Identify which cell holds the provided text, then report its [x, y] central coordinate. 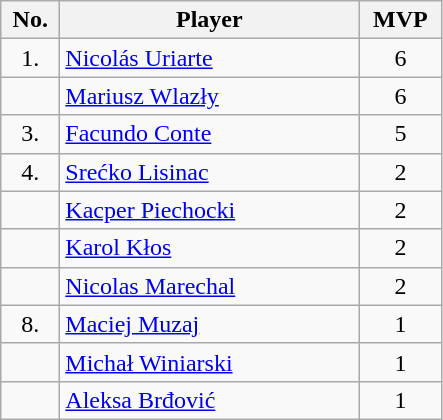
1. [30, 58]
Srećko Lisinac [210, 172]
Facundo Conte [210, 134]
Maciej Muzaj [210, 324]
Michał Winiarski [210, 362]
Karol Kłos [210, 248]
3. [30, 134]
Player [210, 20]
Aleksa Brđović [210, 400]
Kacper Piechocki [210, 210]
MVP [400, 20]
Mariusz Wlazły [210, 96]
8. [30, 324]
5 [400, 134]
No. [30, 20]
Nicolás Uriarte [210, 58]
4. [30, 172]
Nicolas Marechal [210, 286]
